Capture the cell that displays the provided text and extract its (x, y) central coordinate. 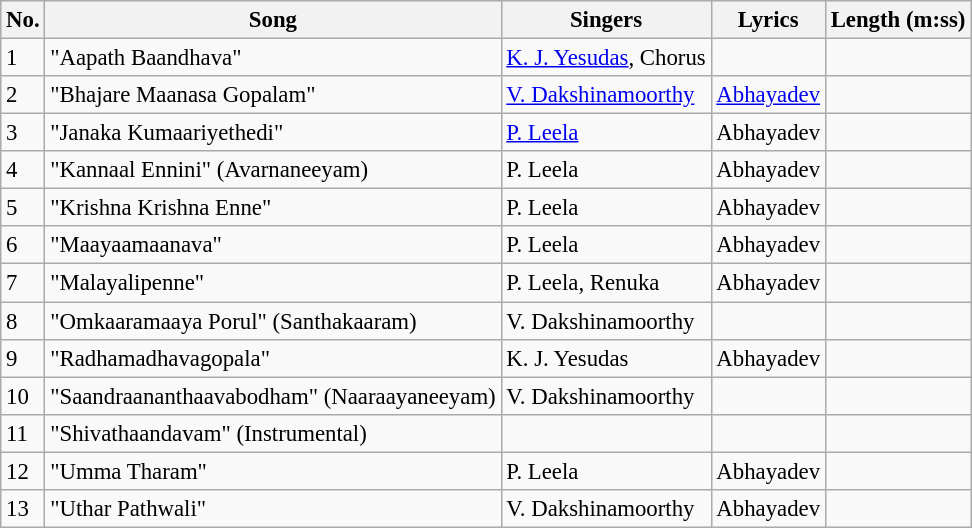
"Malayalipenne" (273, 283)
Singers (606, 20)
Lyrics (768, 20)
13 (23, 509)
"Bhajare Maanasa Gopalam" (273, 95)
P. Leela, Renuka (606, 283)
"Saandraananthaavabodham" (Naaraayaneeyam) (273, 396)
"Shivathaandavam" (Instrumental) (273, 433)
"Uthar Pathwali" (273, 509)
3 (23, 133)
"Radhamadhavagopala" (273, 358)
9 (23, 358)
Song (273, 20)
Length (m:ss) (898, 20)
"Kannaal Ennini" (Avarnaneeyam) (273, 170)
8 (23, 321)
K. J. Yesudas (606, 358)
No. (23, 20)
10 (23, 396)
K. J. Yesudas, Chorus (606, 58)
"Maayaamaanava" (273, 245)
11 (23, 433)
"Umma Tharam" (273, 471)
"Aapath Baandhava" (273, 58)
"Omkaaramaaya Porul" (Santhakaaram) (273, 321)
2 (23, 95)
7 (23, 283)
1 (23, 58)
5 (23, 208)
12 (23, 471)
"Krishna Krishna Enne" (273, 208)
4 (23, 170)
"Janaka Kumaariyethedi" (273, 133)
6 (23, 245)
